Output the (x, y) coordinate of the center of the cell containing the given text.  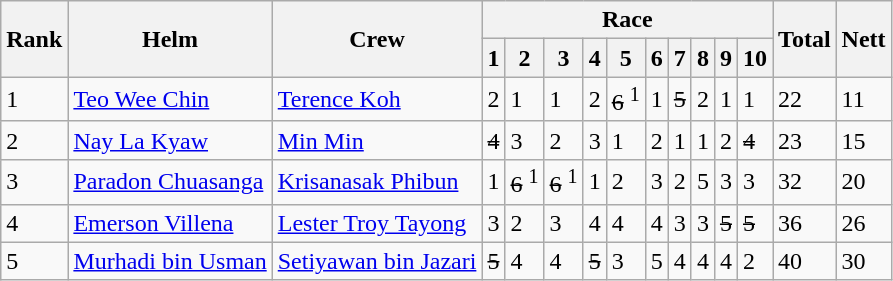
8 (702, 58)
26 (864, 223)
Lester Troy Tayong (377, 223)
Crew (377, 39)
Krisanasak Phibun (377, 182)
9 (726, 58)
Race (628, 20)
10 (754, 58)
Murhadi bin Usman (170, 261)
Rank (34, 39)
Helm (170, 39)
20 (864, 182)
Terence Koh (377, 100)
Min Min (377, 140)
Paradon Chuasanga (170, 182)
23 (805, 140)
7 (680, 58)
Teo Wee Chin (170, 100)
32 (805, 182)
6 (656, 58)
30 (864, 261)
22 (805, 100)
Total (805, 39)
Setiyawan bin Jazari (377, 261)
36 (805, 223)
Emerson Villena (170, 223)
Nett (864, 39)
11 (864, 100)
40 (805, 261)
Nay La Kyaw (170, 140)
15 (864, 140)
